Provide the (x, y) coordinate of the cell's center where the given text is located.  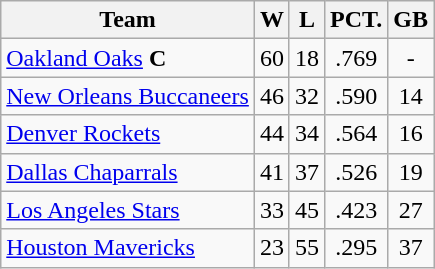
L (306, 20)
27 (411, 210)
46 (272, 96)
Dallas Chaparrals (128, 172)
Denver Rockets (128, 134)
Houston Mavericks (128, 248)
45 (306, 210)
.590 (356, 96)
.564 (356, 134)
Team (128, 20)
44 (272, 134)
GB (411, 20)
34 (306, 134)
.526 (356, 172)
W (272, 20)
.769 (356, 58)
19 (411, 172)
23 (272, 248)
55 (306, 248)
16 (411, 134)
PCT. (356, 20)
- (411, 58)
14 (411, 96)
Oakland Oaks C (128, 58)
.423 (356, 210)
32 (306, 96)
.295 (356, 248)
33 (272, 210)
New Orleans Buccaneers (128, 96)
41 (272, 172)
18 (306, 58)
Los Angeles Stars (128, 210)
60 (272, 58)
